Capture the cell that displays the provided text and extract its [x, y] central coordinate. 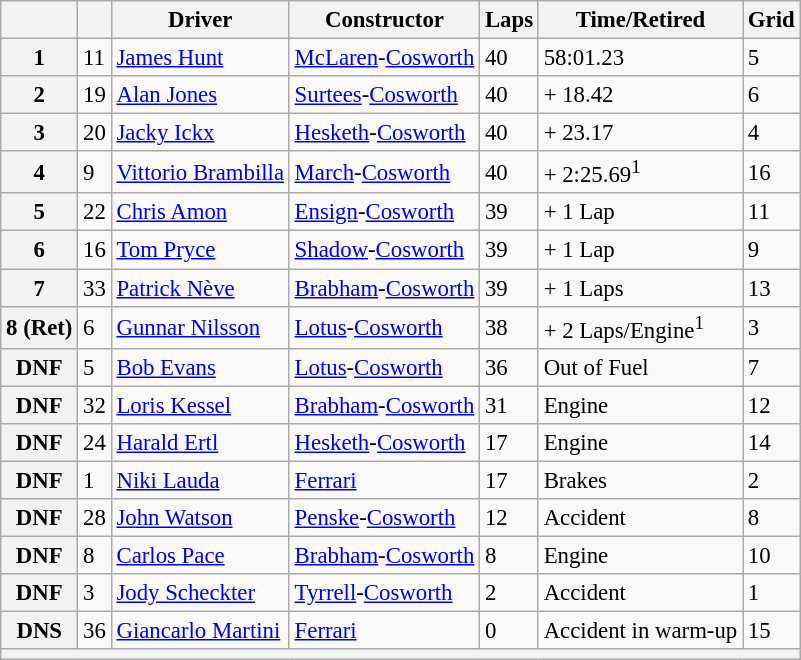
8 (Ret) [40, 327]
Brakes [640, 480]
James Hunt [200, 58]
38 [510, 327]
+ 23.17 [640, 133]
Tom Pryce [200, 250]
10 [772, 555]
22 [94, 213]
Carlos Pace [200, 555]
Out of Fuel [640, 367]
28 [94, 518]
Chris Amon [200, 213]
Harald Ertl [200, 443]
Alan Jones [200, 95]
Patrick Nève [200, 288]
Grid [772, 20]
Ensign-Cosworth [384, 213]
13 [772, 288]
March-Cosworth [384, 172]
+ 18.42 [640, 95]
Tyrrell-Cosworth [384, 593]
33 [94, 288]
+ 1 Laps [640, 288]
Accident in warm-up [640, 631]
Bob Evans [200, 367]
McLaren-Cosworth [384, 58]
Surtees-Cosworth [384, 95]
DNS [40, 631]
Niki Lauda [200, 480]
+ 2 Laps/Engine1 [640, 327]
Constructor [384, 20]
Time/Retired [640, 20]
Giancarlo Martini [200, 631]
Jody Scheckter [200, 593]
0 [510, 631]
24 [94, 443]
Jacky Ickx [200, 133]
Laps [510, 20]
20 [94, 133]
58:01.23 [640, 58]
Penske-Cosworth [384, 518]
19 [94, 95]
Gunnar Nilsson [200, 327]
John Watson [200, 518]
15 [772, 631]
14 [772, 443]
32 [94, 405]
Driver [200, 20]
Vittorio Brambilla [200, 172]
Loris Kessel [200, 405]
+ 2:25.691 [640, 172]
31 [510, 405]
Shadow-Cosworth [384, 250]
